Identify which cell holds the provided text, then report its (x, y) central coordinate. 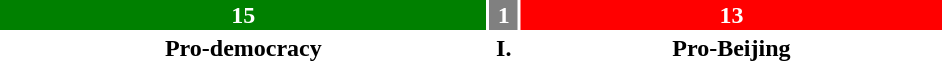
13 (732, 15)
15 (244, 15)
1 (504, 15)
